For the text-containing cell, return its midpoint in [X, Y] coordinate format. 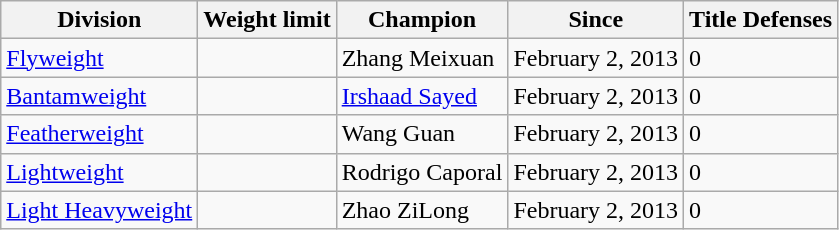
Division [100, 20]
Title Defenses [761, 20]
Bantamweight [100, 96]
Featherweight [100, 134]
Wang Guan [422, 134]
Light Heavyweight [100, 210]
Since [596, 20]
Weight limit [267, 20]
Zhang Meixuan [422, 58]
Flyweight [100, 58]
Lightweight [100, 172]
Champion [422, 20]
Zhao ZiLong [422, 210]
Rodrigo Caporal [422, 172]
Irshaad Sayed [422, 96]
